Scan for the cell matching the given text and deliver its [x, y] coordinate at center. 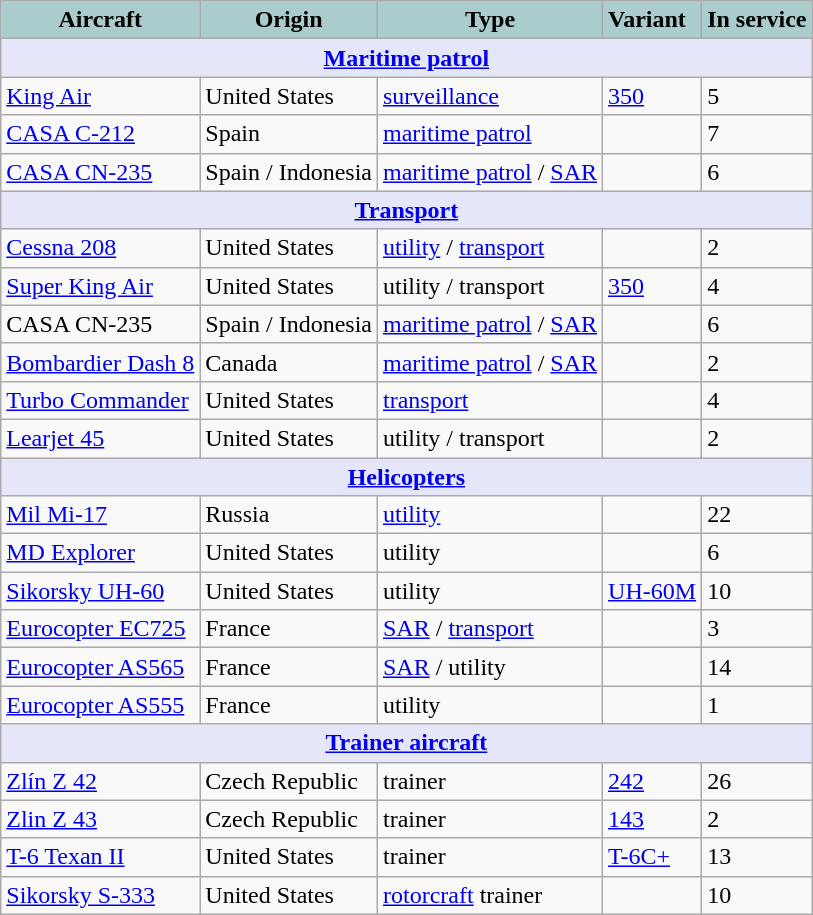
1 [757, 705]
143 [652, 819]
maritime patrol [490, 134]
Sikorsky UH-60 [100, 591]
rotorcraft trainer [490, 895]
Spain [289, 134]
Cessna 208 [100, 248]
26 [757, 781]
Type [490, 20]
Sikorsky S-333 [100, 895]
Transport [406, 210]
14 [757, 667]
MD Explorer [100, 553]
Zlin Z 43 [100, 819]
Aircraft [100, 20]
Variant [652, 20]
Eurocopter AS555 [100, 705]
Helicopters [406, 477]
Origin [289, 20]
Zlín Z 42 [100, 781]
7 [757, 134]
Canada [289, 362]
CASA C-212 [100, 134]
SAR / transport [490, 629]
242 [652, 781]
In service [757, 20]
5 [757, 96]
Super King Air [100, 286]
surveillance [490, 96]
transport [490, 400]
Bombardier Dash 8 [100, 362]
T-6C+ [652, 857]
Learjet 45 [100, 438]
Trainer aircraft [406, 743]
T-6 Texan II [100, 857]
SAR / utility [490, 667]
Turbo Commander [100, 400]
Mil Mi-17 [100, 515]
3 [757, 629]
King Air [100, 96]
Eurocopter EC725 [100, 629]
Russia [289, 515]
UH-60M [652, 591]
Eurocopter AS565 [100, 667]
Maritime patrol [406, 58]
13 [757, 857]
22 [757, 515]
